Pinpoint the cell where the given text exists, returning its (x, y) midpoint coordinate. 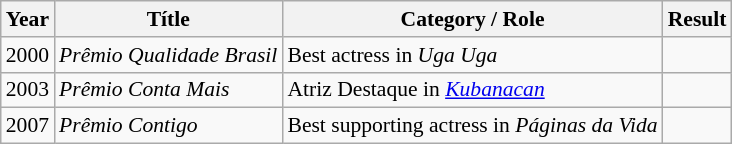
Category / Role (472, 19)
Best actress in Uga Uga (472, 55)
Prêmio Conta Mais (168, 90)
2000 (28, 55)
Prêmio Qualidade Brasil (168, 55)
Atriz Destaque in Kubanacan (472, 90)
2007 (28, 126)
Best supporting actress in Páginas da Vida (472, 126)
Result (698, 19)
Year (28, 19)
2003 (28, 90)
Prêmio Contigo (168, 126)
Títle (168, 19)
